Provide the [x, y] coordinate of the cell's center where the given text is located.  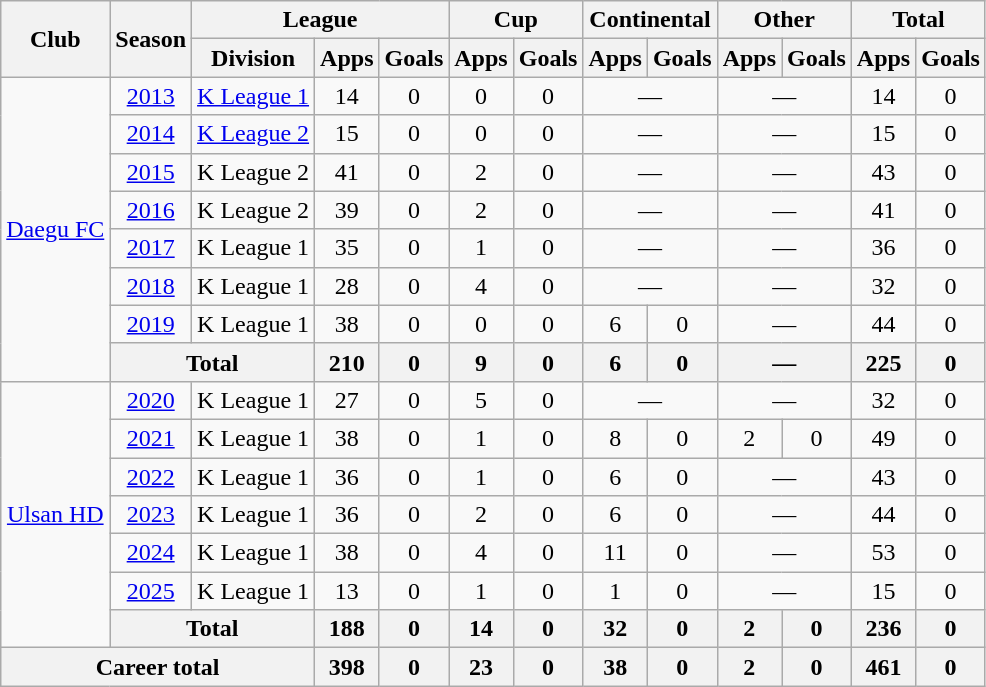
2021 [151, 438]
Other [784, 20]
13 [347, 591]
2015 [151, 172]
2020 [151, 400]
28 [347, 286]
236 [883, 629]
11 [615, 553]
2025 [151, 591]
Daegu FC [56, 229]
188 [347, 629]
Division [254, 58]
5 [481, 400]
2016 [151, 210]
Career total [158, 667]
398 [347, 667]
225 [883, 362]
35 [347, 248]
2014 [151, 134]
Ulsan HD [56, 514]
2022 [151, 477]
49 [883, 438]
27 [347, 400]
Season [151, 39]
9 [481, 362]
Continental [650, 20]
2019 [151, 324]
23 [481, 667]
2017 [151, 248]
2018 [151, 286]
2023 [151, 515]
2024 [151, 553]
2013 [151, 96]
8 [615, 438]
39 [347, 210]
53 [883, 553]
210 [347, 362]
Club [56, 39]
Cup [516, 20]
461 [883, 667]
League [320, 20]
